From the cell containing the given text, extract its center point as [X, Y] coordinate. 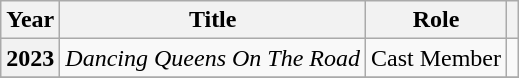
Role [436, 20]
Dancing Queens On The Road [213, 58]
Cast Member [436, 58]
Title [213, 20]
Year [30, 20]
2023 [30, 58]
